Provide the [x, y] coordinate of the cell's center where the given text is located.  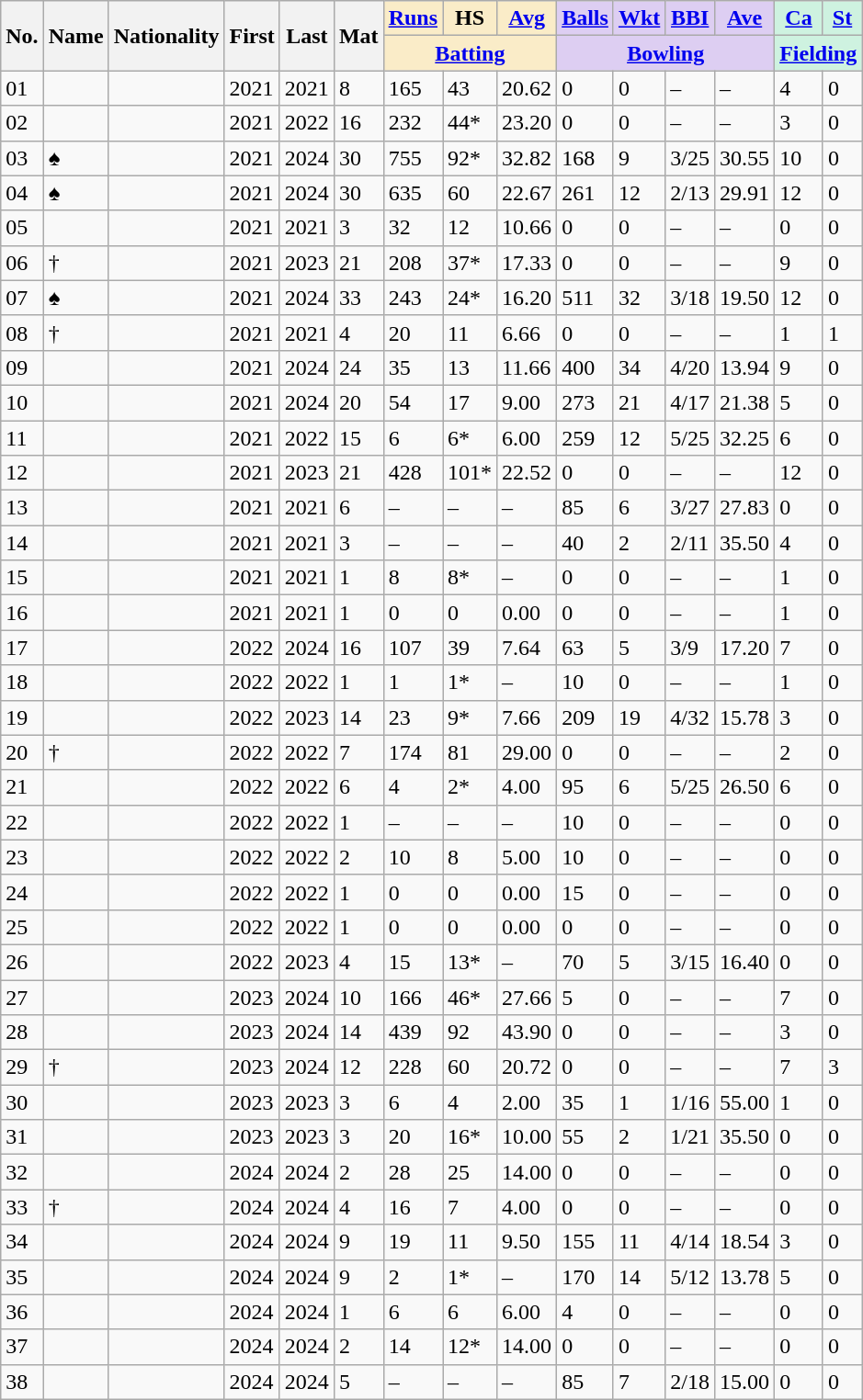
12* [471, 1347]
24* [471, 298]
37 [22, 1347]
92 [471, 1033]
13.94 [744, 367]
63 [585, 648]
3/27 [690, 508]
5.00 [528, 857]
3/18 [690, 298]
Ave [744, 18]
174 [413, 752]
4/32 [690, 717]
15.78 [744, 717]
2.00 [528, 1102]
01 [22, 88]
22.67 [528, 193]
5/12 [690, 1277]
18.54 [744, 1242]
11.66 [528, 367]
7.64 [528, 648]
208 [413, 263]
4/20 [690, 367]
10.66 [528, 228]
38 [22, 1382]
09 [22, 367]
17.20 [744, 648]
29.91 [744, 193]
44* [471, 123]
Wkt [639, 18]
27 [22, 997]
40 [585, 543]
HS [471, 18]
Ca [800, 18]
21.38 [744, 402]
168 [585, 158]
46* [471, 997]
43.90 [528, 1033]
02 [22, 123]
92* [471, 158]
55.00 [744, 1102]
2* [471, 787]
6.66 [528, 333]
36 [22, 1312]
15.00 [744, 1382]
32.82 [528, 158]
04 [22, 193]
08 [22, 333]
755 [413, 158]
St [842, 18]
Balls [585, 18]
170 [585, 1277]
Avg [528, 18]
05 [22, 228]
9.00 [528, 402]
BBI [690, 18]
70 [585, 962]
16.40 [744, 962]
29 [22, 1067]
20.72 [528, 1067]
54 [413, 402]
259 [585, 438]
3/9 [690, 648]
400 [585, 367]
20.62 [528, 88]
81 [471, 752]
10.00 [528, 1137]
13.78 [744, 1277]
8* [471, 578]
39 [471, 648]
Last [307, 36]
428 [413, 473]
16* [471, 1137]
18 [22, 683]
16.20 [528, 298]
243 [413, 298]
Fielding [818, 53]
43 [471, 88]
03 [22, 158]
209 [585, 717]
9* [471, 717]
23.20 [528, 123]
2/11 [690, 543]
1/16 [690, 1102]
6* [471, 438]
4/14 [690, 1242]
29.00 [528, 752]
511 [585, 298]
27.66 [528, 997]
232 [413, 123]
31 [22, 1137]
635 [413, 193]
2/18 [690, 1382]
26 [22, 962]
261 [585, 193]
165 [413, 88]
228 [413, 1067]
155 [585, 1242]
32.25 [744, 438]
4/17 [690, 402]
Batting [471, 53]
First [252, 36]
22 [22, 822]
101* [471, 473]
9.50 [528, 1242]
273 [585, 402]
30.55 [744, 158]
3/25 [690, 158]
1/21 [690, 1137]
17.33 [528, 263]
2/13 [690, 193]
3/15 [690, 962]
07 [22, 298]
Name [75, 36]
55 [585, 1137]
7.66 [528, 717]
22.52 [528, 473]
Runs [413, 18]
Nationality [166, 36]
439 [413, 1033]
06 [22, 263]
166 [413, 997]
37* [471, 263]
Mat [358, 36]
107 [413, 648]
Bowling [665, 53]
95 [585, 787]
No. [22, 36]
27.83 [744, 508]
26.50 [744, 787]
19.50 [744, 298]
13* [471, 962]
